Find where the given text appears and provide that cell's center as [X, Y] coordinate. 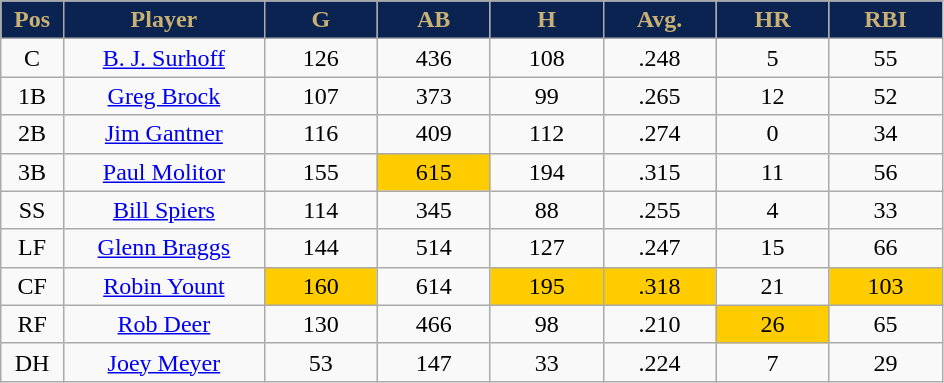
H [546, 20]
DH [32, 362]
108 [546, 58]
615 [434, 172]
53 [320, 362]
99 [546, 96]
RBI [886, 20]
130 [320, 324]
Glenn Braggs [164, 248]
.255 [660, 210]
373 [434, 96]
.265 [660, 96]
65 [886, 324]
Bill Spiers [164, 210]
15 [772, 248]
Player [164, 20]
2B [32, 134]
127 [546, 248]
103 [886, 286]
.248 [660, 58]
SS [32, 210]
514 [434, 248]
155 [320, 172]
.210 [660, 324]
Jim Gantner [164, 134]
66 [886, 248]
.224 [660, 362]
11 [772, 172]
466 [434, 324]
.274 [660, 134]
Greg Brock [164, 96]
3B [32, 172]
29 [886, 362]
RF [32, 324]
.318 [660, 286]
.315 [660, 172]
345 [434, 210]
112 [546, 134]
88 [546, 210]
AB [434, 20]
614 [434, 286]
Robin Yount [164, 286]
144 [320, 248]
26 [772, 324]
4 [772, 210]
56 [886, 172]
G [320, 20]
Pos [32, 20]
195 [546, 286]
147 [434, 362]
98 [546, 324]
Paul Molitor [164, 172]
436 [434, 58]
55 [886, 58]
409 [434, 134]
B. J. Surhoff [164, 58]
160 [320, 286]
116 [320, 134]
52 [886, 96]
21 [772, 286]
Avg. [660, 20]
0 [772, 134]
114 [320, 210]
34 [886, 134]
5 [772, 58]
7 [772, 362]
.247 [660, 248]
12 [772, 96]
1B [32, 96]
CF [32, 286]
126 [320, 58]
Rob Deer [164, 324]
C [32, 58]
107 [320, 96]
HR [772, 20]
Joey Meyer [164, 362]
194 [546, 172]
LF [32, 248]
